Determine the [X, Y] coordinate at the center of the cell enclosing the given text.  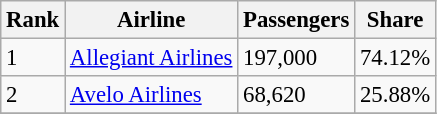
Avelo Airlines [152, 95]
Rank [33, 20]
25.88% [396, 95]
74.12% [396, 58]
1 [33, 58]
68,620 [296, 95]
197,000 [296, 58]
Allegiant Airlines [152, 58]
2 [33, 95]
Passengers [296, 20]
Airline [152, 20]
Share [396, 20]
